Find where the given text appears and provide that cell's center as (x, y) coordinate. 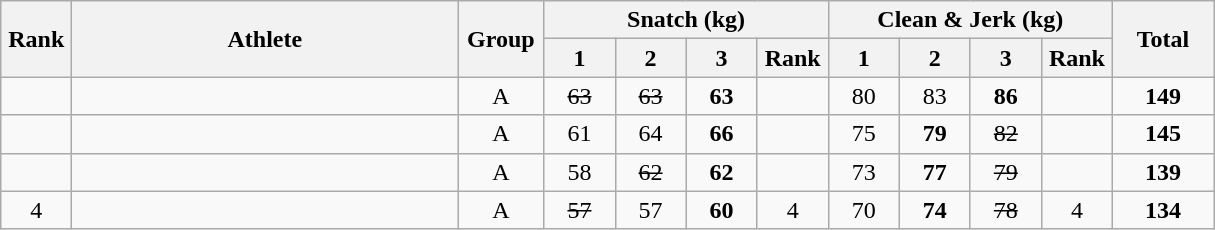
Total (1162, 39)
Snatch (kg) (686, 20)
149 (1162, 96)
Group (501, 39)
58 (580, 172)
134 (1162, 210)
86 (1006, 96)
Athlete (265, 39)
77 (934, 172)
78 (1006, 210)
60 (722, 210)
83 (934, 96)
145 (1162, 134)
61 (580, 134)
75 (864, 134)
Clean & Jerk (kg) (970, 20)
74 (934, 210)
80 (864, 96)
82 (1006, 134)
64 (650, 134)
73 (864, 172)
66 (722, 134)
139 (1162, 172)
70 (864, 210)
